Return (X, Y) of the center of cell containing provided text 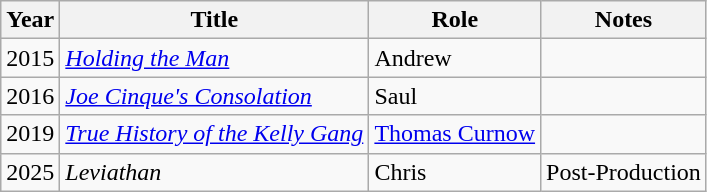
Notes (624, 20)
Chris (455, 172)
2016 (30, 96)
2015 (30, 58)
Andrew (455, 58)
2025 (30, 172)
Post-Production (624, 172)
True History of the Kelly Gang (214, 134)
Holding the Man (214, 58)
Joe Cinque's Consolation (214, 96)
2019 (30, 134)
Thomas Curnow (455, 134)
Saul (455, 96)
Leviathan (214, 172)
Title (214, 20)
Year (30, 20)
Role (455, 20)
